For the text-containing cell, return its midpoint in (X, Y) coordinate format. 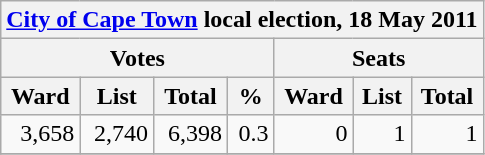
3,658 (40, 134)
2,740 (117, 134)
% (250, 96)
Seats (378, 58)
0.3 (250, 134)
Votes (138, 58)
6,398 (191, 134)
City of Cape Town local election, 18 May 2011 (242, 20)
0 (314, 134)
